Determine the [X, Y] coordinate at the center of the cell enclosing the given text.  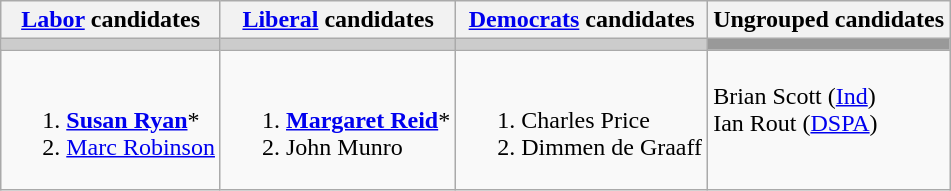
Margaret Reid*John Munro [338, 120]
Brian Scott (Ind) Ian Rout (DSPA) [829, 120]
Labor candidates [111, 20]
Ungrouped candidates [829, 20]
Democrats candidates [582, 20]
Charles PriceDimmen de Graaff [582, 120]
Liberal candidates [338, 20]
Susan Ryan*Marc Robinson [111, 120]
